Scan for the cell matching the given text and deliver its [X, Y] coordinate at center. 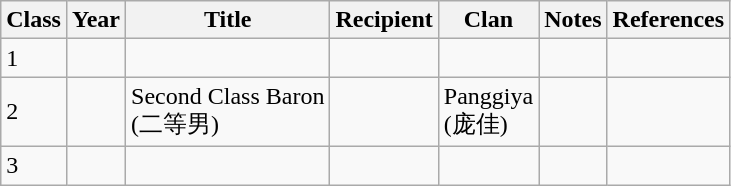
2 [34, 112]
Clan [488, 20]
3 [34, 165]
Panggiya(庞佳) [488, 112]
Title [228, 20]
Second Class Baron(二等男) [228, 112]
1 [34, 58]
Year [96, 20]
Class [34, 20]
References [668, 20]
Recipient [384, 20]
Notes [573, 20]
